Locate the cell with the specified text and output its (X, Y) center coordinate. 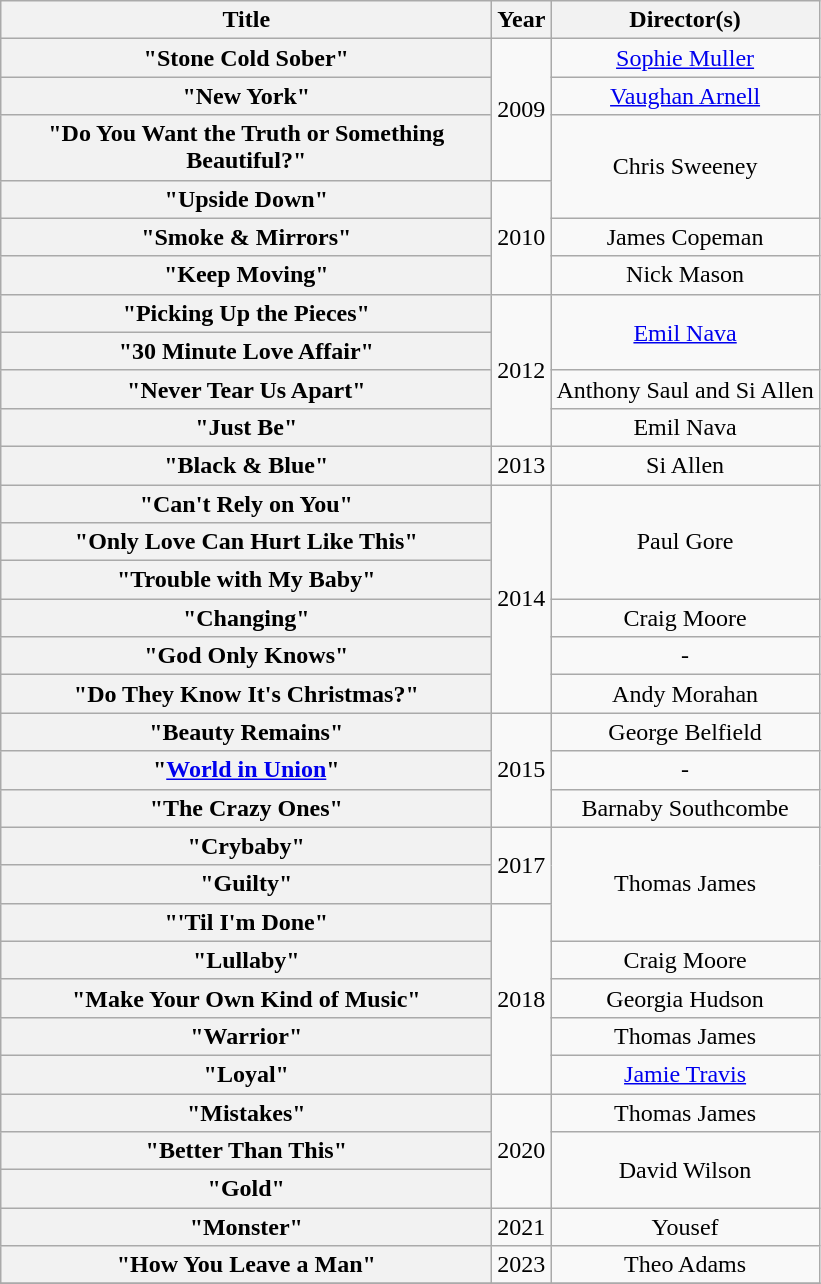
"Upside Down" (246, 199)
Title (246, 20)
"Black & Blue" (246, 465)
James Copeman (685, 237)
"Stone Cold Sober" (246, 58)
"The Crazy Ones" (246, 808)
Jamie Travis (685, 1074)
"Never Tear Us Apart" (246, 389)
Director(s) (685, 20)
"Keep Moving" (246, 275)
2009 (522, 110)
2014 (522, 598)
2023 (522, 1265)
Anthony Saul and Si Allen (685, 389)
Chris Sweeney (685, 166)
Si Allen (685, 465)
Georgia Hudson (685, 998)
"Gold" (246, 1189)
Andy Morahan (685, 694)
"Picking Up the Pieces" (246, 313)
David Wilson (685, 1170)
2018 (522, 998)
George Belfield (685, 732)
"'Til I'm Done" (246, 922)
Vaughan Arnell (685, 96)
"God Only Knows" (246, 656)
"New York" (246, 96)
Theo Adams (685, 1265)
"Trouble with My Baby" (246, 580)
"Do They Know It's Christmas?" (246, 694)
2015 (522, 770)
Paul Gore (685, 541)
Year (522, 20)
"Loyal" (246, 1074)
Barnaby Southcombe (685, 808)
2021 (522, 1227)
"Monster" (246, 1227)
Sophie Muller (685, 58)
"Crybaby" (246, 846)
2013 (522, 465)
"Can't Rely on You" (246, 503)
"Beauty Remains" (246, 732)
"Do You Want the Truth or Something Beautiful?" (246, 148)
Yousef (685, 1227)
"Just Be" (246, 427)
"Make Your Own Kind of Music" (246, 998)
"Changing" (246, 618)
"Only Love Can Hurt Like This" (246, 542)
"Guilty" (246, 884)
"Better Than This" (246, 1151)
2012 (522, 370)
2017 (522, 865)
"30 Minute Love Affair" (246, 351)
2010 (522, 237)
"World in Union" (246, 770)
"Warrior" (246, 1036)
"How You Leave a Man" (246, 1265)
"Lullaby" (246, 960)
Nick Mason (685, 275)
2020 (522, 1151)
"Mistakes" (246, 1113)
"Smoke & Mirrors" (246, 237)
